Detect which cell encompasses the target text, then output its (x, y) center coordinate. 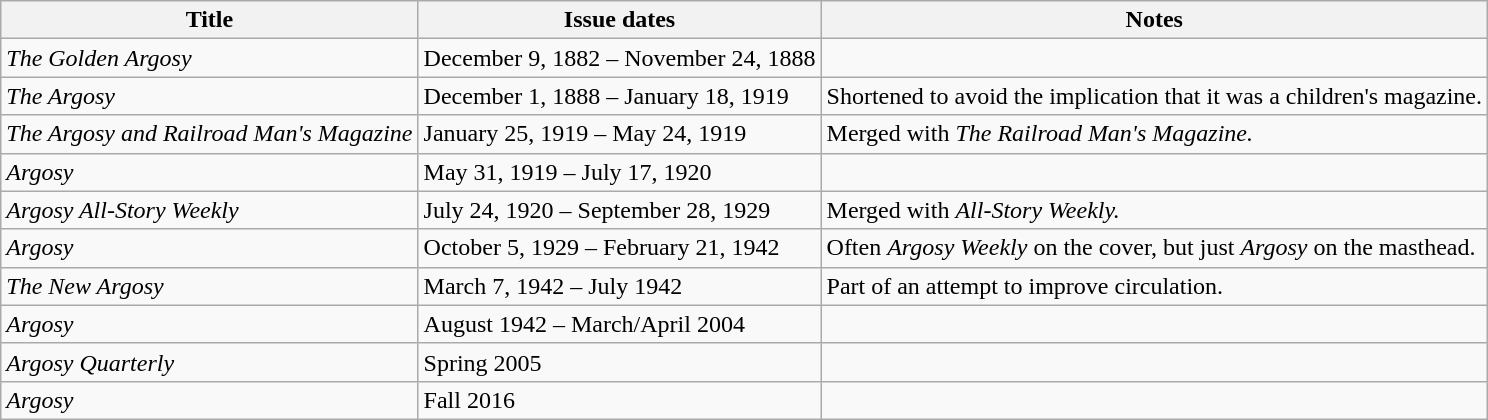
Argosy All-Story Weekly (210, 210)
August 1942 – March/April 2004 (620, 324)
Argosy Quarterly (210, 362)
The New Argosy (210, 286)
March 7, 1942 – July 1942 (620, 286)
Part of an attempt to improve circulation. (1154, 286)
The Golden Argosy (210, 58)
December 9, 1882 – November 24, 1888 (620, 58)
Merged with The Railroad Man's Magazine. (1154, 134)
Shortened to avoid the implication that it was a children's magazine. (1154, 96)
The Argosy (210, 96)
January 25, 1919 – May 24, 1919 (620, 134)
July 24, 1920 – September 28, 1929 (620, 210)
Issue dates (620, 20)
Merged with All-Story Weekly. (1154, 210)
Often Argosy Weekly on the cover, but just Argosy on the masthead. (1154, 248)
Title (210, 20)
Spring 2005 (620, 362)
The Argosy and Railroad Man's Magazine (210, 134)
Notes (1154, 20)
December 1, 1888 – January 18, 1919 (620, 96)
Fall 2016 (620, 400)
May 31, 1919 – July 17, 1920 (620, 172)
October 5, 1929 – February 21, 1942 (620, 248)
